Find where the given text appears and provide that cell's center as (x, y) coordinate. 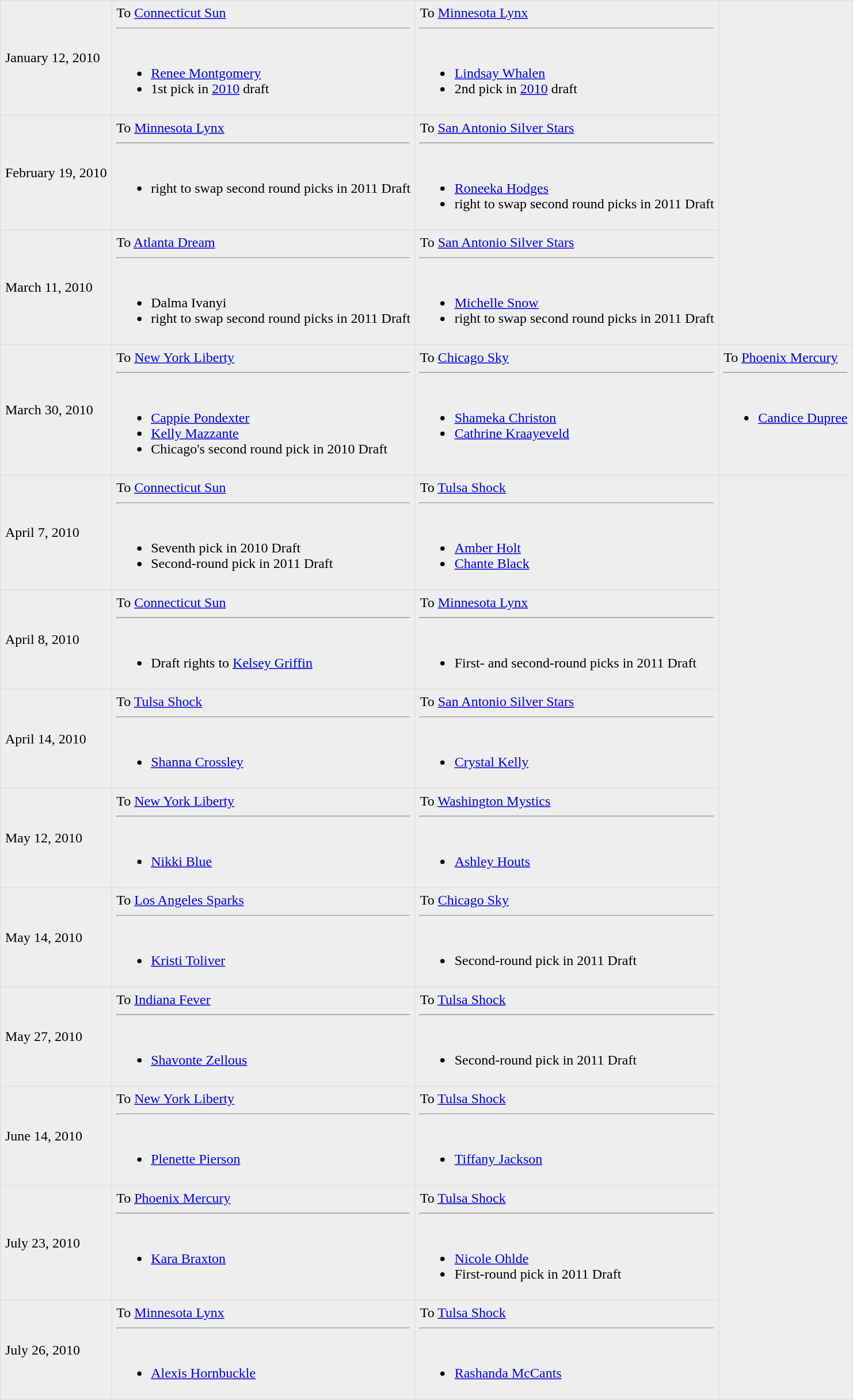
To San Antonio Silver Stars Roneeka Hodgesright to swap second round picks in 2011 Draft (567, 173)
To Tulsa Shock Tiffany Jackson (567, 1136)
To Connecticut Sun Draft rights to Kelsey Griffin (264, 639)
July 26, 2010 (56, 1350)
To San Antonio Silver Stars Crystal Kelly (567, 739)
To Phoenix Mercury Kara Braxton (264, 1243)
To Tulsa Shock Nicole OhldeFirst-round pick in 2011 Draft (567, 1243)
To Minnesota Lynx Alexis Hornbuckle (264, 1350)
To Tulsa Shock Amber HoltChante Black (567, 533)
To New York Liberty Nikki Blue (264, 838)
April 8, 2010 (56, 639)
To Washington Mystics Ashley Houts (567, 838)
To Los Angeles Sparks Kristi Toliver (264, 937)
To Chicago Sky Second-round pick in 2011 Draft (567, 937)
May 14, 2010 (56, 937)
To New York Liberty Plenette Pierson (264, 1136)
April 7, 2010 (56, 533)
To Minnesota Lynx right to swap second round picks in 2011 Draft (264, 173)
To Connecticut Sun Renee Montgomery1st pick in 2010 draft (264, 58)
January 12, 2010 (56, 58)
To Tulsa Shock Second-round pick in 2011 Draft (567, 1036)
May 12, 2010 (56, 838)
April 14, 2010 (56, 739)
February 19, 2010 (56, 173)
To Minnesota Lynx First- and second-round picks in 2011 Draft (567, 639)
To Atlanta Dream Dalma Ivanyiright to swap second round picks in 2011 Draft (264, 288)
July 23, 2010 (56, 1243)
June 14, 2010 (56, 1136)
To New York Liberty Cappie PondexterKelly MazzanteChicago's second round pick in 2010 Draft (264, 410)
To Tulsa Shock Rashanda McCants (567, 1350)
To Tulsa Shock Shanna Crossley (264, 739)
To San Antonio Silver Stars Michelle Snowright to swap second round picks in 2011 Draft (567, 288)
To Phoenix Mercury Candice Dupree (786, 410)
To Minnesota Lynx Lindsay Whalen2nd pick in 2010 draft (567, 58)
March 30, 2010 (56, 410)
May 27, 2010 (56, 1036)
To Chicago Sky Shameka ChristonCathrine Kraayeveld (567, 410)
March 11, 2010 (56, 288)
To Connecticut Sun Seventh pick in 2010 DraftSecond-round pick in 2011 Draft (264, 533)
To Indiana Fever Shavonte Zellous (264, 1036)
